Return the [X, Y] coordinate for the center point of the cell that contains the specified text.  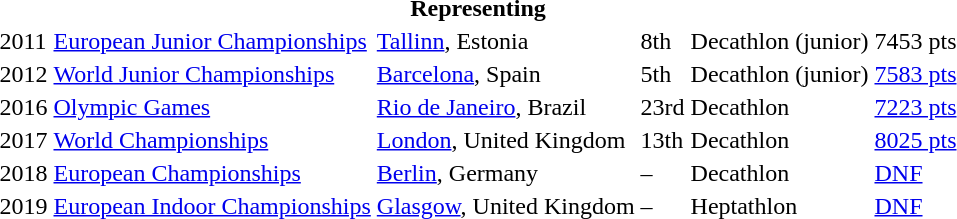
European Championships [212, 173]
World Junior Championships [212, 74]
Rio de Janeiro, Brazil [506, 107]
London, United Kingdom [506, 140]
Barcelona, Spain [506, 74]
8th [662, 41]
World Championships [212, 140]
– [662, 173]
European Junior Championships [212, 41]
13th [662, 140]
Olympic Games [212, 107]
Tallinn, Estonia [506, 41]
Berlin, Germany [506, 173]
5th [662, 74]
23rd [662, 107]
